Scan for the cell matching the given text and deliver its (x, y) coordinate at center. 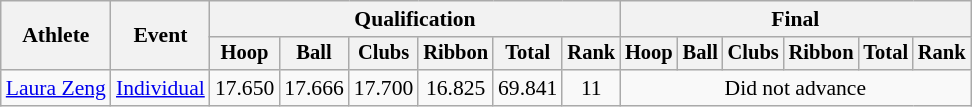
17.666 (314, 88)
Individual (160, 88)
17.650 (244, 88)
16.825 (456, 88)
Final (795, 19)
Qualification (415, 19)
11 (591, 88)
Athlete (56, 36)
17.700 (384, 88)
Laura Zeng (56, 88)
Event (160, 36)
69.841 (528, 88)
Did not advance (795, 88)
